Return the (x, y) coordinate for the center point of the cell that contains the specified text.  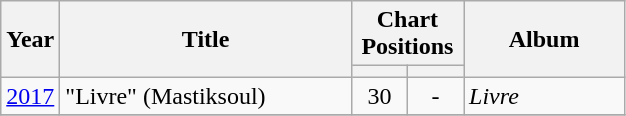
2017 (30, 96)
Year (30, 39)
Album (544, 39)
Livre (544, 96)
Chart Positions (407, 34)
"Livre" (Mastiksoul) (206, 96)
30 (379, 96)
- (435, 96)
Title (206, 39)
